Locate the cell with the specified text and output its [x, y] center coordinate. 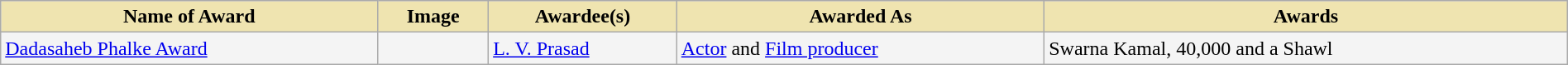
Awardee(s) [583, 17]
Awards [1307, 17]
Name of Award [189, 17]
Dadasaheb Phalke Award [189, 48]
Actor and Film producer [860, 48]
L. V. Prasad [583, 48]
Swarna Kamal, 40,000 and a Shawl [1307, 48]
Image [433, 17]
Awarded As [860, 17]
